Find where the given text appears and provide that cell's center as (X, Y) coordinate. 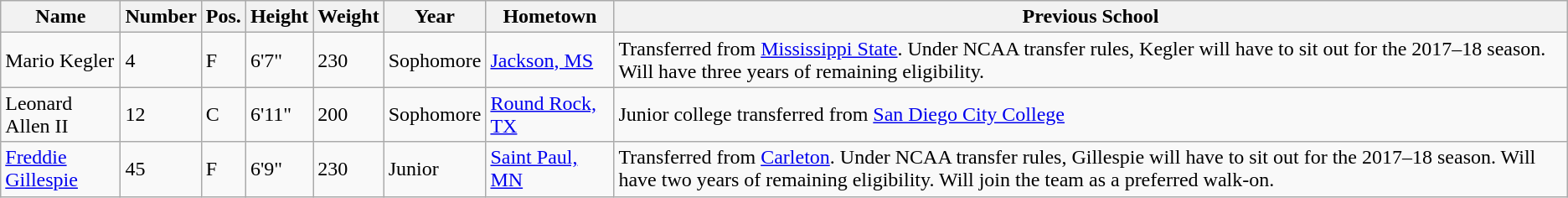
200 (348, 114)
Weight (348, 17)
6'9" (279, 169)
Year (435, 17)
Previous School (1091, 17)
6'7" (279, 60)
Junior (435, 169)
Height (279, 17)
Number (161, 17)
Round Rock, TX (549, 114)
12 (161, 114)
Leonard Allen II (60, 114)
Freddie Gillespie (60, 169)
Junior college transferred from San Diego City College (1091, 114)
C (223, 114)
Jackson, MS (549, 60)
4 (161, 60)
Saint Paul, MN (549, 169)
6'11" (279, 114)
Mario Kegler (60, 60)
45 (161, 169)
Name (60, 17)
Pos. (223, 17)
Hometown (549, 17)
